Provide the [X, Y] coordinate of the cell's center where the given text is located.  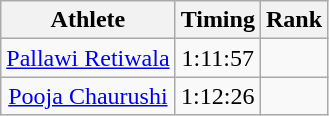
Pooja Chaurushi [88, 96]
Timing [218, 20]
1:12:26 [218, 96]
1:11:57 [218, 58]
Athlete [88, 20]
Rank [294, 20]
Pallawi Retiwala [88, 58]
